Pinpoint the cell where the given text exists, returning its [x, y] midpoint coordinate. 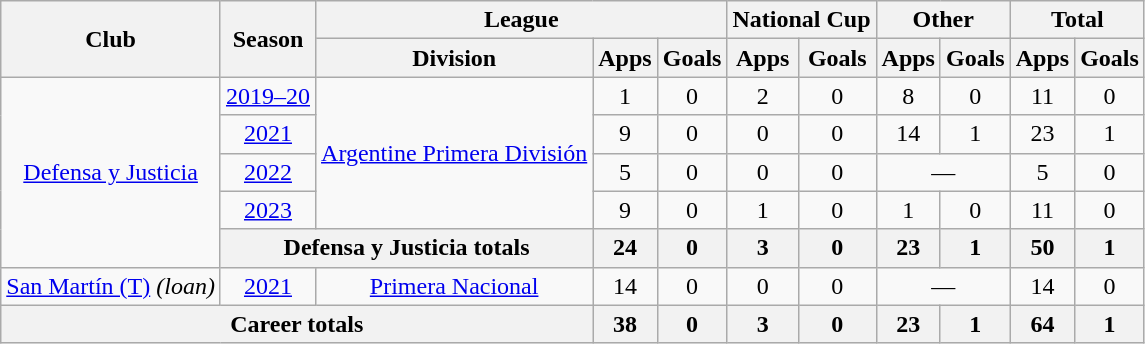
2 [763, 96]
League [522, 20]
San Martín (T) (loan) [111, 286]
Other [943, 20]
Season [268, 39]
Defensa y Justicia totals [406, 248]
Division [454, 58]
National Cup [802, 20]
Total [1077, 20]
8 [908, 96]
Club [111, 39]
38 [625, 324]
Argentine Primera División [454, 153]
50 [1042, 248]
Defensa y Justicia [111, 172]
2023 [268, 210]
2022 [268, 172]
Primera Nacional [454, 286]
Career totals [297, 324]
24 [625, 248]
64 [1042, 324]
2019–20 [268, 96]
